Locate the cell with the specified text and output its [X, Y] center coordinate. 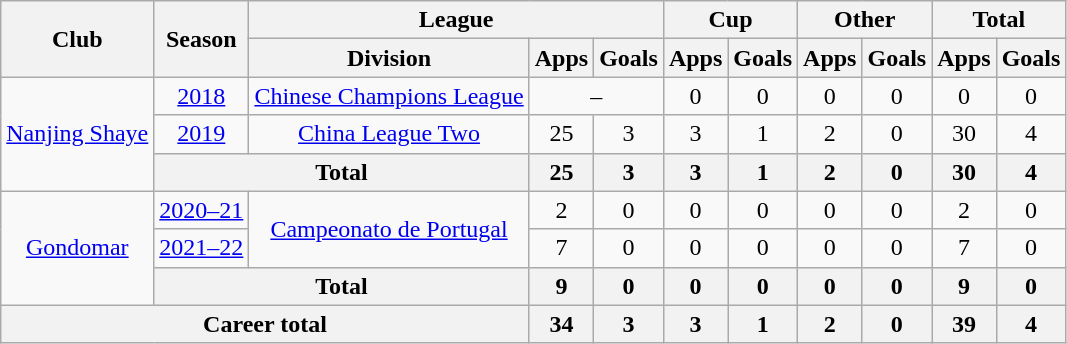
34 [561, 324]
Other [865, 20]
39 [964, 324]
Gondomar [78, 248]
Division [389, 58]
Campeonato de Portugal [389, 229]
Cup [730, 20]
2018 [202, 96]
Club [78, 39]
2020–21 [202, 210]
China League Two [389, 134]
Career total [265, 324]
2019 [202, 134]
League [456, 20]
Nanjing Shaye [78, 134]
Chinese Champions League [389, 96]
– [596, 96]
2021–22 [202, 248]
Season [202, 39]
